Extract the [X, Y] coordinate from the center of the cell holding the provided text.  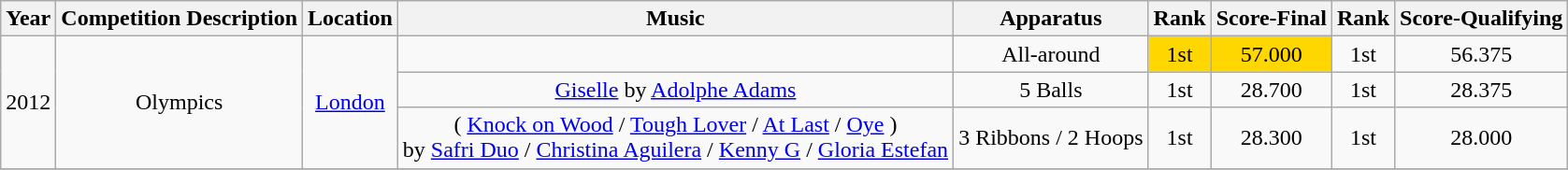
28.375 [1481, 90]
Olympics [180, 103]
28.000 [1481, 138]
( Knock on Wood / Tough Lover / At Last / Oye ) by Safri Duo / Christina Aguilera / Kenny G / Gloria Estefan [675, 138]
Location [351, 19]
London [351, 103]
Competition Description [180, 19]
3 Ribbons / 2 Hoops [1051, 138]
56.375 [1481, 54]
Score-Qualifying [1481, 19]
28.300 [1272, 138]
5 Balls [1051, 90]
Year [28, 19]
57.000 [1272, 54]
2012 [28, 103]
28.700 [1272, 90]
Apparatus [1051, 19]
Music [675, 19]
Giselle by Adolphe Adams [675, 90]
Score-Final [1272, 19]
All-around [1051, 54]
